Scan for the cell matching the given text and deliver its [X, Y] coordinate at center. 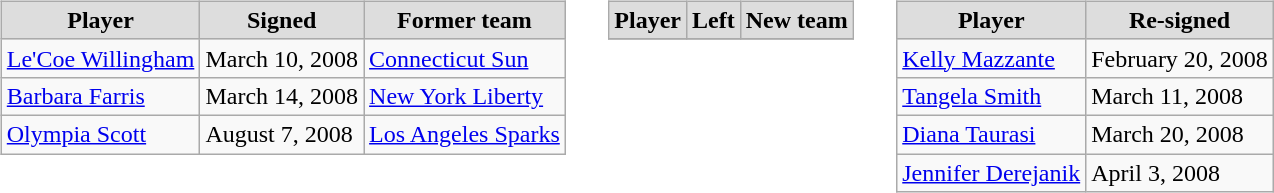
Connecticut Sun [465, 58]
Le'Coe Willingham [100, 58]
Left [713, 20]
Jennifer Derejanik [992, 173]
Barbara Farris [100, 96]
New team [796, 20]
April 3, 2008 [1180, 173]
August 7, 2008 [282, 134]
March 10, 2008 [282, 58]
March 20, 2008 [1180, 134]
New York Liberty [465, 96]
Olympia Scott [100, 134]
Tangela Smith [992, 96]
Los Angeles Sparks [465, 134]
February 20, 2008 [1180, 58]
March 14, 2008 [282, 96]
Diana Taurasi [992, 134]
Re-signed [1180, 20]
March 11, 2008 [1180, 96]
Former team [465, 20]
Kelly Mazzante [992, 58]
Signed [282, 20]
